Identify which cell holds the provided text, then report its [x, y] central coordinate. 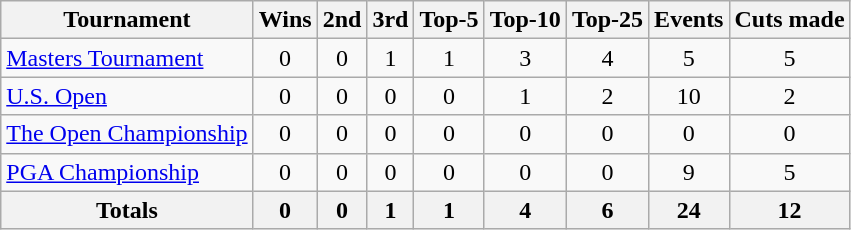
12 [790, 210]
9 [689, 172]
2nd [342, 20]
Tournament [127, 20]
Top-25 [607, 20]
U.S. Open [127, 96]
6 [607, 210]
Cuts made [790, 20]
Top-10 [525, 20]
24 [689, 210]
10 [689, 96]
3rd [390, 20]
Top-5 [449, 20]
Totals [127, 210]
Wins [285, 20]
PGA Championship [127, 172]
The Open Championship [127, 134]
Events [689, 20]
Masters Tournament [127, 58]
3 [525, 58]
